Pinpoint the cell where the given text exists, returning its [X, Y] midpoint coordinate. 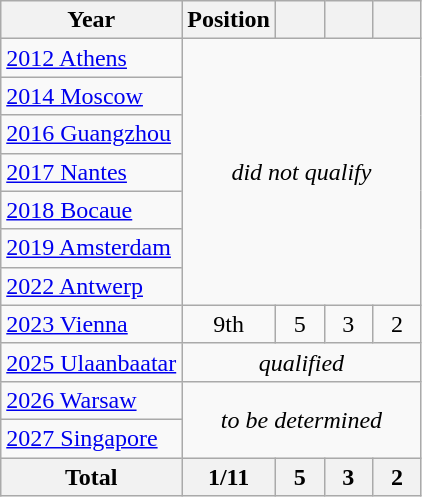
to be determined [302, 419]
did not qualify [302, 172]
2016 Guangzhou [92, 134]
2022 Antwerp [92, 286]
2019 Amsterdam [92, 248]
2027 Singapore [92, 438]
Year [92, 20]
2026 Warsaw [92, 400]
9th [229, 324]
2014 Moscow [92, 96]
2025 Ulaanbaatar [92, 362]
2018 Bocaue [92, 210]
2023 Vienna [92, 324]
Total [92, 477]
qualified [302, 362]
Position [229, 20]
1/11 [229, 477]
2017 Nantes [92, 172]
2012 Athens [92, 58]
